Provide the (X, Y) coordinate of the cell's center where the given text is located.  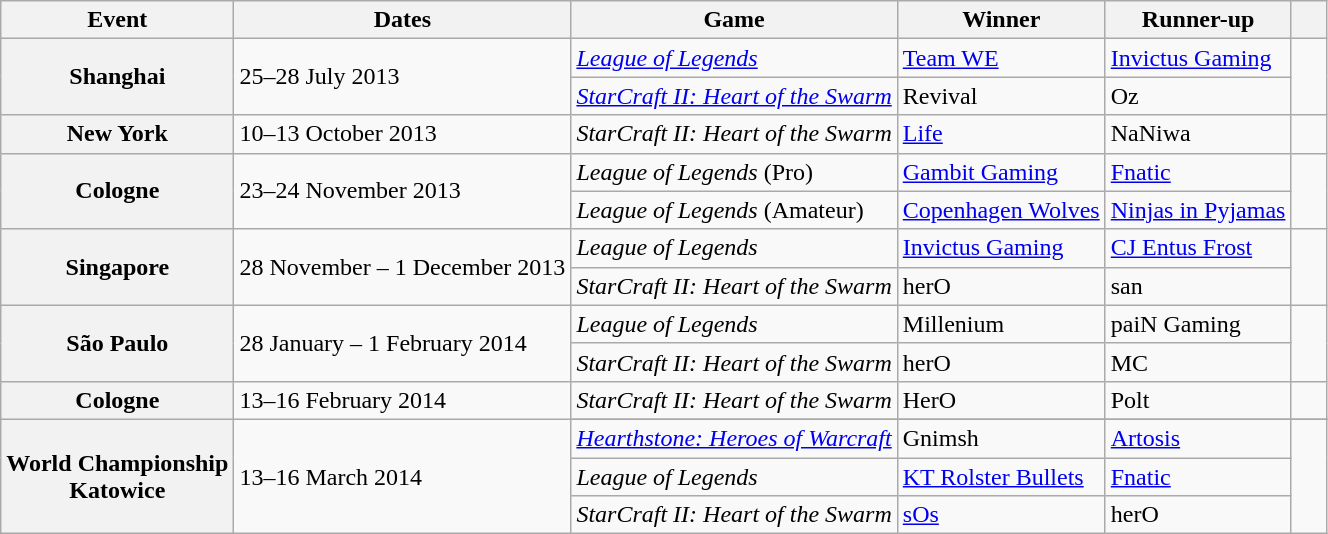
Dates (402, 20)
25–28 July 2013 (402, 77)
10–13 October 2013 (402, 134)
KT Rolster Bullets (1001, 477)
Game (734, 20)
13–16 February 2014 (402, 400)
Singapore (118, 267)
Gambit Gaming (1001, 172)
Polt (1198, 400)
Gnimsh (1001, 438)
Revival (1001, 96)
Hearthstone: Heroes of Warcraft (734, 438)
paiN Gaming (1198, 324)
13–16 March 2014 (402, 476)
Runner-up (1198, 20)
Event (118, 20)
san (1198, 286)
MC (1198, 362)
28 November – 1 December 2013 (402, 267)
World Championship Katowice (118, 476)
23–24 November 2013 (402, 191)
28 January – 1 February 2014 (402, 343)
League of Legends (Pro) (734, 172)
São Paulo (118, 343)
Ninjas in Pyjamas (1198, 210)
Shanghai (118, 77)
CJ Entus Frost (1198, 248)
Millenium (1001, 324)
NaNiwa (1198, 134)
sOs (1001, 515)
HerO (1001, 400)
League of Legends (Amateur) (734, 210)
Life (1001, 134)
Team WE (1001, 58)
Copenhagen Wolves (1001, 210)
Winner (1001, 20)
Oz (1198, 96)
New York (118, 134)
Artosis (1198, 438)
